Detect which cell encompasses the target text, then output its (X, Y) center coordinate. 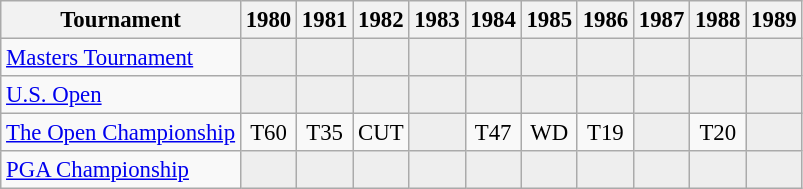
1981 (325, 20)
1983 (437, 20)
T35 (325, 133)
Tournament (121, 20)
T47 (493, 133)
1984 (493, 20)
WD (549, 133)
1982 (381, 20)
1986 (605, 20)
T20 (718, 133)
PGA Championship (121, 170)
Masters Tournament (121, 58)
The Open Championship (121, 133)
1987 (661, 20)
1988 (718, 20)
1985 (549, 20)
1980 (268, 20)
U.S. Open (121, 95)
T19 (605, 133)
CUT (381, 133)
1989 (774, 20)
T60 (268, 133)
